Find where the given text appears and provide that cell's center as (X, Y) coordinate. 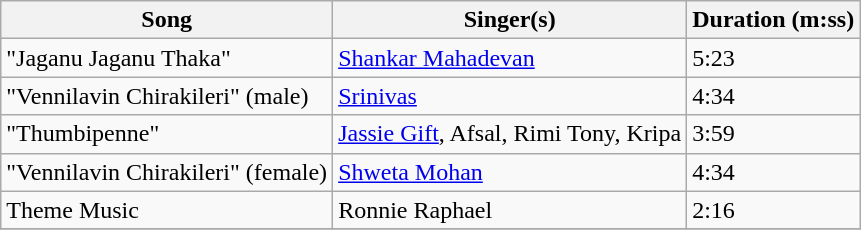
"Jaganu Jaganu Thaka" (167, 58)
Theme Music (167, 210)
5:23 (774, 58)
"Thumbipenne" (167, 134)
"Vennilavin Chirakileri" (male) (167, 96)
"Vennilavin Chirakileri" (female) (167, 172)
2:16 (774, 210)
Duration (m:ss) (774, 20)
Srinivas (510, 96)
Singer(s) (510, 20)
Shweta Mohan (510, 172)
Jassie Gift, Afsal, Rimi Tony, Kripa (510, 134)
Shankar Mahadevan (510, 58)
3:59 (774, 134)
Song (167, 20)
Ronnie Raphael (510, 210)
